Output the [X, Y] coordinate of the center of the cell containing the given text.  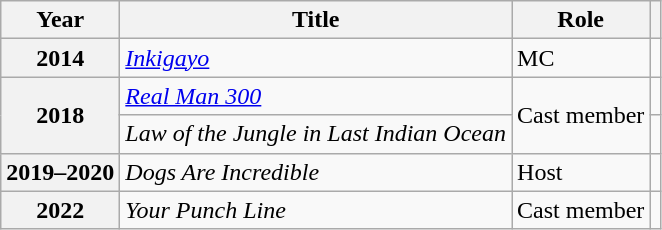
2019–2020 [60, 172]
Role [581, 20]
Real Man 300 [316, 96]
Year [60, 20]
Law of the Jungle in Last Indian Ocean [316, 134]
Title [316, 20]
2014 [60, 58]
2018 [60, 115]
2022 [60, 210]
Your Punch Line [316, 210]
Host [581, 172]
Dogs Are Incredible [316, 172]
Inkigayo [316, 58]
MC [581, 58]
